Detect which cell encompasses the target text, then output its (x, y) center coordinate. 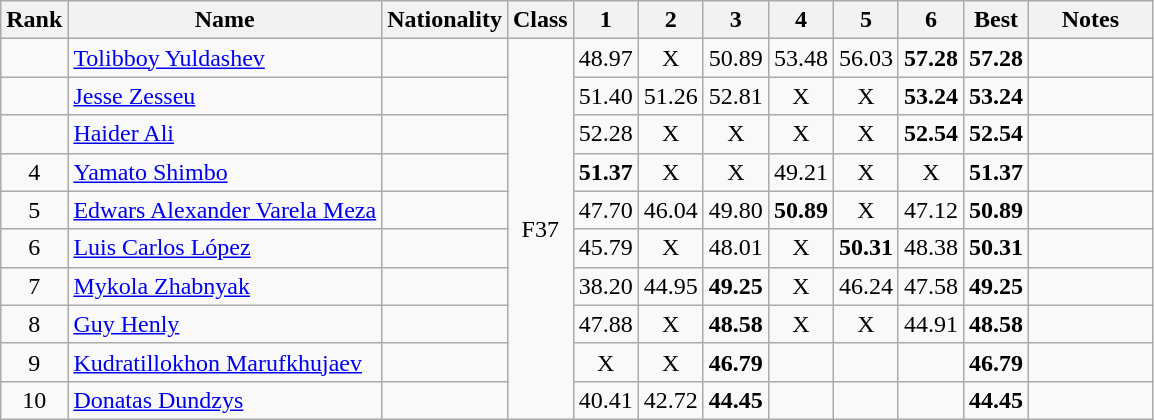
F37 (540, 230)
49.21 (800, 172)
10 (34, 400)
Jesse Zesseu (225, 96)
46.04 (670, 210)
56.03 (866, 58)
Haider Ali (225, 134)
Name (225, 20)
9 (34, 362)
46.24 (866, 286)
Guy Henly (225, 324)
38.20 (606, 286)
52.81 (736, 96)
51.26 (670, 96)
Donatas Dundzys (225, 400)
Luis Carlos López (225, 248)
44.95 (670, 286)
45.79 (606, 248)
3 (736, 20)
51.40 (606, 96)
48.01 (736, 248)
Class (540, 20)
42.72 (670, 400)
53.48 (800, 58)
48.38 (930, 248)
Best (996, 20)
47.88 (606, 324)
47.12 (930, 210)
Edwars Alexander Varela Meza (225, 210)
Rank (34, 20)
44.91 (930, 324)
Nationality (445, 20)
47.70 (606, 210)
7 (34, 286)
Yamato Shimbo (225, 172)
Kudratillokhon Marufkhujaev (225, 362)
49.80 (736, 210)
Mykola Zhabnyak (225, 286)
47.58 (930, 286)
48.97 (606, 58)
52.28 (606, 134)
40.41 (606, 400)
Tolibboy Yuldashev (225, 58)
Notes (1091, 20)
1 (606, 20)
2 (670, 20)
8 (34, 324)
